Extract the [x, y] coordinate from the center of the cell holding the provided text.  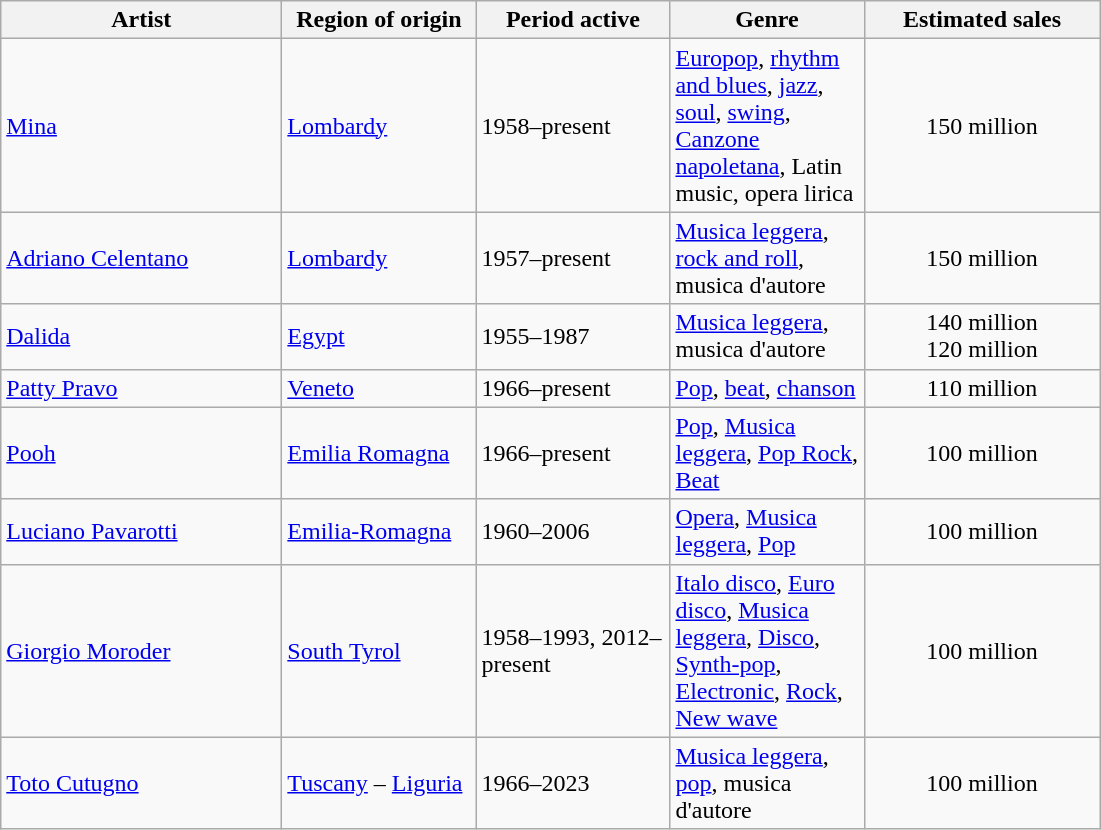
Adriano Celentano [142, 258]
1958–present [573, 126]
1960–2006 [573, 532]
Tuscany – Liguria [379, 783]
1958–1993, 2012–present [573, 650]
Opera, Musica leggera, Pop [767, 532]
1955–1987 [573, 336]
Toto Cutugno [142, 783]
South Tyrol [379, 650]
Musica leggera, musica d'autore [767, 336]
Patty Pravo [142, 388]
Period active [573, 20]
Musica leggera, rock and roll, musica d'autore [767, 258]
1966–2023 [573, 783]
Luciano Pavarotti [142, 532]
Giorgio Moroder [142, 650]
Genre [767, 20]
1957–present [573, 258]
140 million120 million [982, 336]
Emilia-Romagna [379, 532]
Artist [142, 20]
Egypt [379, 336]
Italo disco, Euro disco, Musica leggera, Disco, Synth-pop, Electronic, Rock, New wave [767, 650]
Estimated sales [982, 20]
Veneto [379, 388]
Region of origin [379, 20]
Mina [142, 126]
Pooh [142, 453]
Dalida [142, 336]
Pop, Musica leggera, Pop Rock, Beat [767, 453]
Musica leggera, pop, musica d'autore [767, 783]
Emilia Romagna [379, 453]
Pop, beat, chanson [767, 388]
Europop, rhythm and blues, jazz, soul, swing, Canzone napoletana, Latin music, opera lirica [767, 126]
110 million [982, 388]
